Detect which cell encompasses the target text, then output its (x, y) center coordinate. 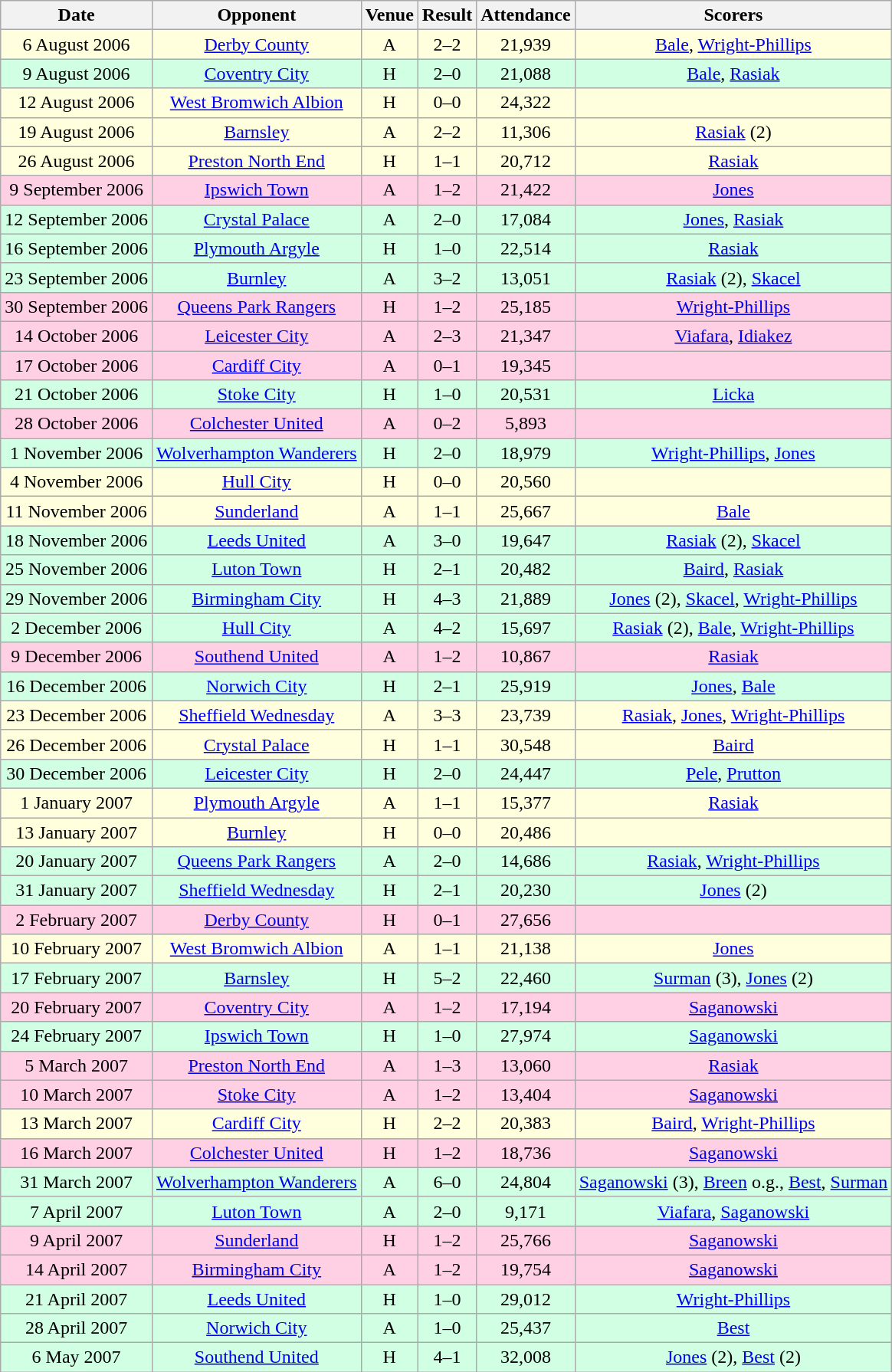
23 December 2006 (77, 715)
19 August 2006 (77, 132)
20 January 2007 (77, 862)
25,437 (526, 1328)
Jones (2) (733, 891)
18,979 (526, 453)
Baird (733, 744)
4–3 (447, 599)
4–1 (447, 1357)
19,754 (526, 1269)
9 September 2006 (77, 190)
20,712 (526, 161)
18,736 (526, 1153)
20,531 (526, 395)
13 January 2007 (77, 832)
27,656 (526, 920)
28 October 2006 (77, 424)
2 December 2006 (77, 628)
0–2 (447, 424)
1 January 2007 (77, 803)
29 November 2006 (77, 599)
9 December 2006 (77, 657)
Pele, Prutton (733, 773)
29,012 (526, 1299)
20,482 (526, 569)
Best (733, 1328)
21,939 (526, 44)
1–3 (447, 1065)
31 March 2007 (77, 1182)
9 August 2006 (77, 74)
25,667 (526, 511)
Viafara, Idiakez (733, 336)
15,697 (526, 628)
25,185 (526, 307)
30 December 2006 (77, 773)
Baird, Rasiak (733, 569)
13,051 (526, 277)
21,138 (526, 949)
13,060 (526, 1065)
Bale (733, 511)
24,804 (526, 1182)
24,447 (526, 773)
Rasiak, Jones, Wright-Phillips (733, 715)
12 August 2006 (77, 103)
Rasiak (2), Bale, Wright-Phillips (733, 628)
9,171 (526, 1211)
23,739 (526, 715)
24 February 2007 (77, 1036)
27,974 (526, 1036)
3–0 (447, 540)
5–2 (447, 978)
21,422 (526, 190)
Jones, Rasiak (733, 219)
25,919 (526, 686)
Jones (2), Skacel, Wright-Phillips (733, 599)
6–0 (447, 1182)
21 April 2007 (77, 1299)
4 November 2006 (77, 482)
23 September 2006 (77, 277)
17 February 2007 (77, 978)
Licka (733, 395)
Bale, Rasiak (733, 74)
20,486 (526, 832)
20,383 (526, 1124)
26 December 2006 (77, 744)
22,514 (526, 248)
25 November 2006 (77, 569)
20,560 (526, 482)
14 October 2006 (77, 336)
11 November 2006 (77, 511)
6 August 2006 (77, 44)
1 November 2006 (77, 453)
17 October 2006 (77, 366)
25,766 (526, 1240)
19,345 (526, 366)
Wright-Phillips, Jones (733, 453)
3–2 (447, 277)
21,889 (526, 599)
Saganowski (3), Breen o.g., Best, Surman (733, 1182)
9 April 2007 (77, 1240)
Baird, Wright-Phillips (733, 1124)
13,404 (526, 1095)
19,647 (526, 540)
18 November 2006 (77, 540)
13 March 2007 (77, 1124)
11,306 (526, 132)
Viafara, Saganowski (733, 1211)
Scorers (733, 15)
Venue (389, 15)
30,548 (526, 744)
Jones (2), Best (2) (733, 1357)
14,686 (526, 862)
Attendance (526, 15)
5 March 2007 (77, 1065)
30 September 2006 (77, 307)
14 April 2007 (77, 1269)
20,230 (526, 891)
Opponent (256, 15)
21,088 (526, 74)
10 February 2007 (77, 949)
12 September 2006 (77, 219)
5,893 (526, 424)
Rasiak (2) (733, 132)
Rasiak, Wright-Phillips (733, 862)
17,084 (526, 219)
Jones, Bale (733, 686)
Surman (3), Jones (2) (733, 978)
2 February 2007 (77, 920)
24,322 (526, 103)
32,008 (526, 1357)
7 April 2007 (77, 1211)
20 February 2007 (77, 1007)
21,347 (526, 336)
4–2 (447, 628)
16 September 2006 (77, 248)
16 March 2007 (77, 1153)
16 December 2006 (77, 686)
28 April 2007 (77, 1328)
Date (77, 15)
Bale, Wright-Phillips (733, 44)
10 March 2007 (77, 1095)
26 August 2006 (77, 161)
17,194 (526, 1007)
6 May 2007 (77, 1357)
2–3 (447, 336)
Result (447, 15)
10,867 (526, 657)
3–3 (447, 715)
15,377 (526, 803)
31 January 2007 (77, 891)
21 October 2006 (77, 395)
22,460 (526, 978)
